For the text-containing cell, return its midpoint in (x, y) coordinate format. 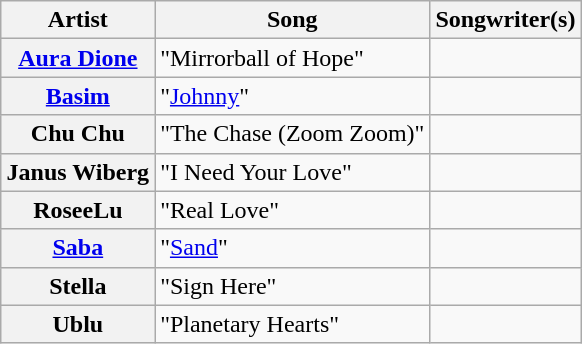
Chu Chu (78, 134)
Songwriter(s) (506, 20)
"Mirrorball of Hope" (292, 58)
RoseeLu (78, 210)
"Planetary Hearts" (292, 324)
"Real Love" (292, 210)
Song (292, 20)
Saba (78, 248)
Aura Dione (78, 58)
"Sand" (292, 248)
"Sign Here" (292, 286)
"The Chase (Zoom Zoom)" (292, 134)
"Johnny" (292, 96)
Basim (78, 96)
Stella (78, 286)
Ublu (78, 324)
Janus Wiberg (78, 172)
"I Need Your Love" (292, 172)
Artist (78, 20)
